From the cell containing the given text, extract its center point as (x, y) coordinate. 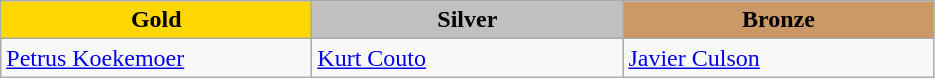
Petrus Koekemoer (156, 58)
Javier Culson (778, 58)
Bronze (778, 20)
Kurt Couto (468, 58)
Gold (156, 20)
Silver (468, 20)
